Extract the [X, Y] coordinate from the center of the cell holding the provided text.  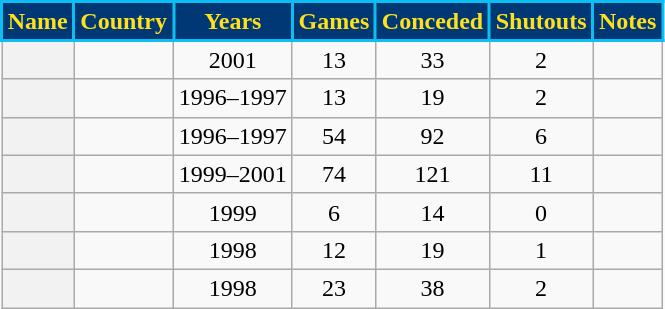
121 [433, 174]
14 [433, 212]
1999 [232, 212]
Conceded [433, 21]
92 [433, 136]
Notes [628, 21]
1 [540, 250]
33 [433, 60]
Years [232, 21]
0 [540, 212]
Country [124, 21]
Shutouts [540, 21]
Name [38, 21]
74 [334, 174]
2001 [232, 60]
23 [334, 288]
12 [334, 250]
54 [334, 136]
38 [433, 288]
11 [540, 174]
Games [334, 21]
1999–2001 [232, 174]
